Locate the cell with the specified text and output its (X, Y) center coordinate. 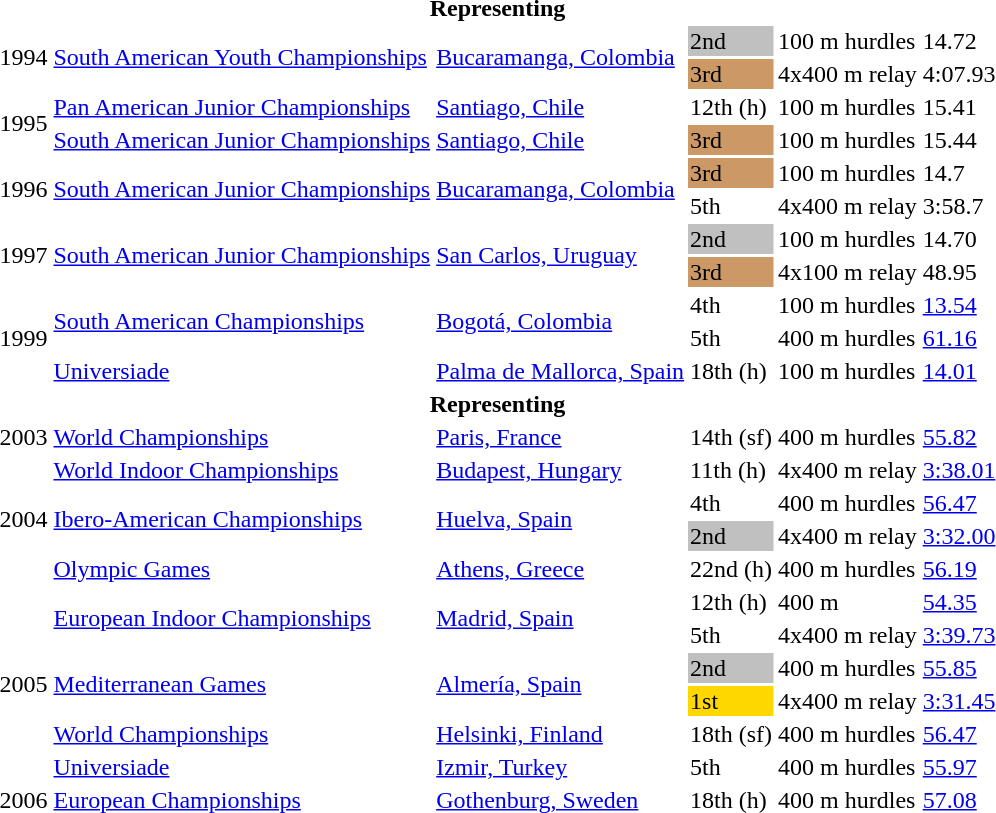
Bogotá, Colombia (560, 322)
World Indoor Championships (242, 470)
22nd (h) (732, 569)
Athens, Greece (560, 569)
Huelva, Spain (560, 520)
South American Youth Championships (242, 58)
Budapest, Hungary (560, 470)
Palma de Mallorca, Spain (560, 371)
Ibero-American Championships (242, 520)
South American Championships (242, 322)
Pan American Junior Championships (242, 107)
Paris, France (560, 437)
14th (sf) (732, 437)
Helsinki, Finland (560, 734)
18th (sf) (732, 734)
18th (h) (732, 371)
400 m (848, 602)
11th (h) (732, 470)
Olympic Games (242, 569)
4x100 m relay (848, 272)
Izmir, Turkey (560, 767)
European Indoor Championships (242, 618)
1st (732, 701)
Almería, Spain (560, 684)
San Carlos, Uruguay (560, 256)
Mediterranean Games (242, 684)
Madrid, Spain (560, 618)
